Capture the cell that displays the provided text and extract its [x, y] central coordinate. 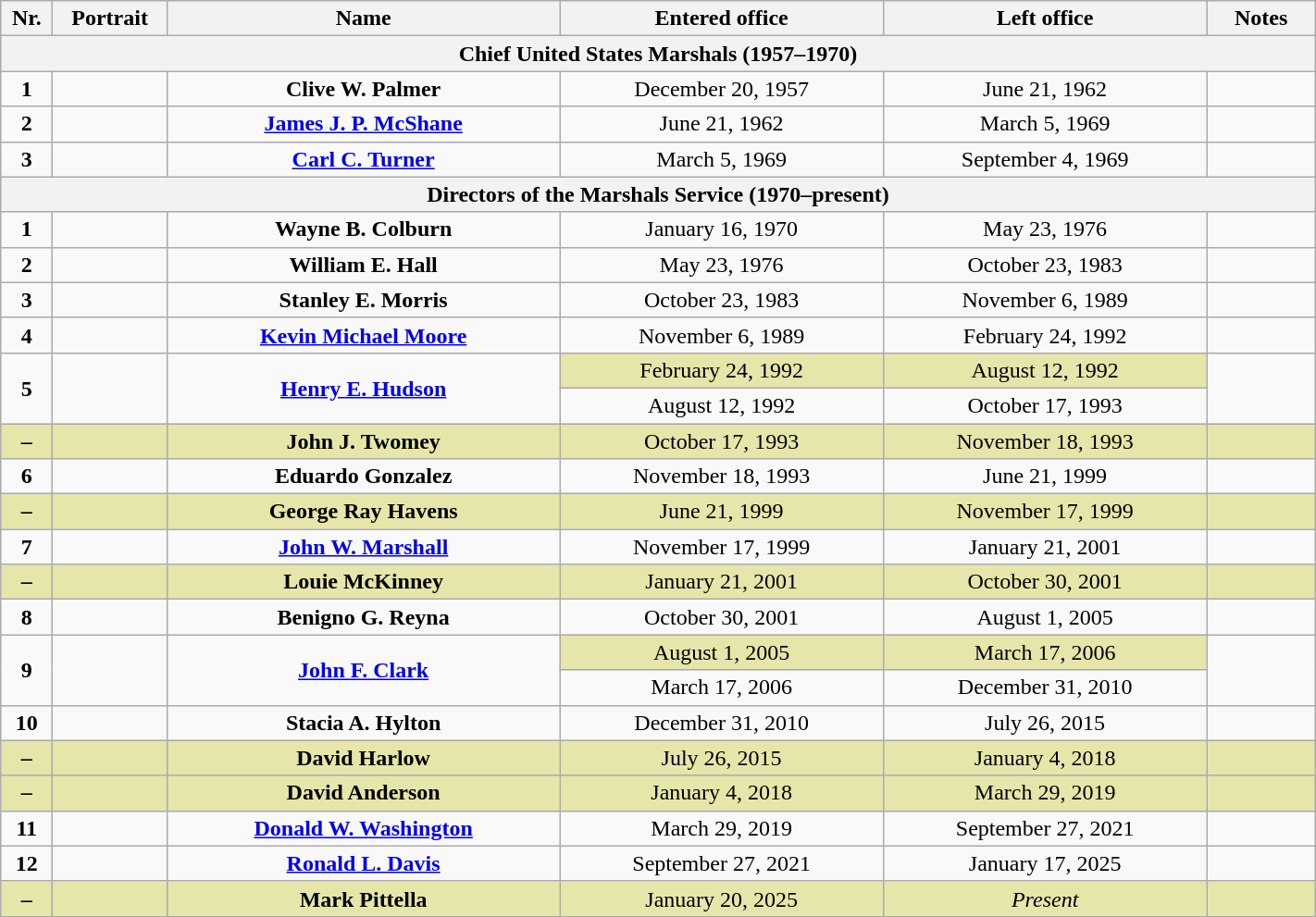
Clive W. Palmer [363, 89]
Stanley E. Morris [363, 300]
William E. Hall [363, 265]
James J. P. McShane [363, 124]
12 [27, 863]
Directors of the Marshals Service (1970–present) [658, 194]
January 17, 2025 [1045, 863]
Entered office [722, 19]
5 [27, 388]
Chief United States Marshals (1957–1970) [658, 54]
Notes [1260, 19]
Mark Pittella [363, 898]
David Harlow [363, 758]
Ronald L. Davis [363, 863]
Present [1045, 898]
Donald W. Washington [363, 828]
David Anderson [363, 793]
Stacia A. Hylton [363, 723]
Carl C. Turner [363, 159]
4 [27, 335]
Henry E. Hudson [363, 388]
Portrait [110, 19]
11 [27, 828]
December 20, 1957 [722, 89]
Louie McKinney [363, 582]
Wayne B. Colburn [363, 229]
George Ray Havens [363, 512]
John W. Marshall [363, 547]
Benigno G. Reyna [363, 617]
Eduardo Gonzalez [363, 477]
Name [363, 19]
7 [27, 547]
John F. Clark [363, 670]
September 4, 1969 [1045, 159]
Nr. [27, 19]
Left office [1045, 19]
January 20, 2025 [722, 898]
8 [27, 617]
9 [27, 670]
January 16, 1970 [722, 229]
6 [27, 477]
10 [27, 723]
John J. Twomey [363, 441]
Kevin Michael Moore [363, 335]
